Detect which cell encompasses the target text, then output its [X, Y] center coordinate. 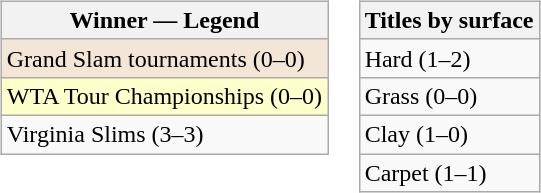
Grand Slam tournaments (0–0) [164, 58]
Virginia Slims (3–3) [164, 134]
Grass (0–0) [449, 96]
Titles by surface [449, 20]
Carpet (1–1) [449, 173]
WTA Tour Championships (0–0) [164, 96]
Winner — Legend [164, 20]
Clay (1–0) [449, 134]
Hard (1–2) [449, 58]
